Search for the cell housing the specified text and yield its [X, Y] center coordinate. 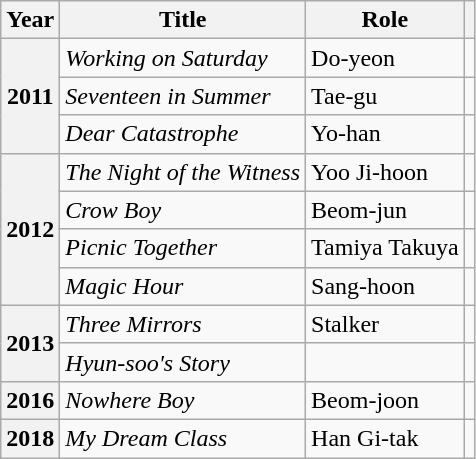
2013 [30, 343]
2012 [30, 229]
2018 [30, 438]
Three Mirrors [183, 324]
Yoo Ji-hoon [386, 172]
My Dream Class [183, 438]
Role [386, 20]
2011 [30, 96]
Crow Boy [183, 210]
Tamiya Takuya [386, 248]
Do-yeon [386, 58]
Working on Saturday [183, 58]
Beom-jun [386, 210]
Beom-joon [386, 400]
Tae-gu [386, 96]
Magic Hour [183, 286]
Yo-han [386, 134]
Han Gi-tak [386, 438]
Stalker [386, 324]
Picnic Together [183, 248]
Seventeen in Summer [183, 96]
Dear Catastrophe [183, 134]
The Night of the Witness [183, 172]
Nowhere Boy [183, 400]
Hyun-soo's Story [183, 362]
Year [30, 20]
Sang-hoon [386, 286]
Title [183, 20]
2016 [30, 400]
